Output the (X, Y) coordinate of the center of the cell containing the given text.  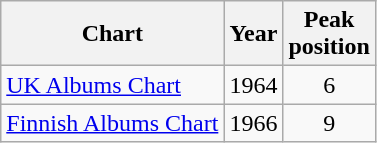
9 (329, 123)
Peakposition (329, 34)
Finnish Albums Chart (112, 123)
Year (254, 34)
6 (329, 85)
1964 (254, 85)
Chart (112, 34)
UK Albums Chart (112, 85)
1966 (254, 123)
